Detect which cell encompasses the target text, then output its [x, y] center coordinate. 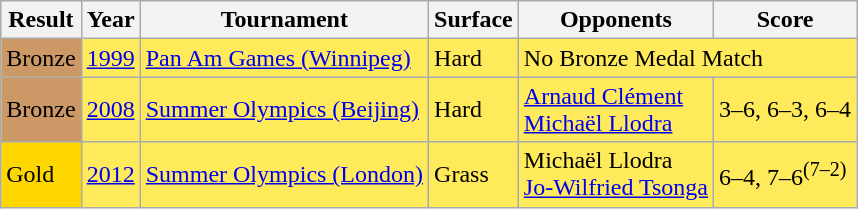
2012 [110, 174]
Tournament [284, 20]
Gold [41, 174]
Opponents [616, 20]
Year [110, 20]
2008 [110, 110]
Score [786, 20]
Pan Am Games (Winnipeg) [284, 58]
1999 [110, 58]
6–4, 7–6(7–2) [786, 174]
Surface [474, 20]
Grass [474, 174]
Summer Olympics (London) [284, 174]
Arnaud Clément Michaël Llodra [616, 110]
Michaël Llodra Jo-Wilfried Tsonga [616, 174]
3–6, 6–3, 6–4 [786, 110]
No Bronze Medal Match [687, 58]
Summer Olympics (Beijing) [284, 110]
Result [41, 20]
